Provide the (x, y) coordinate of the cell's center where the given text is located.  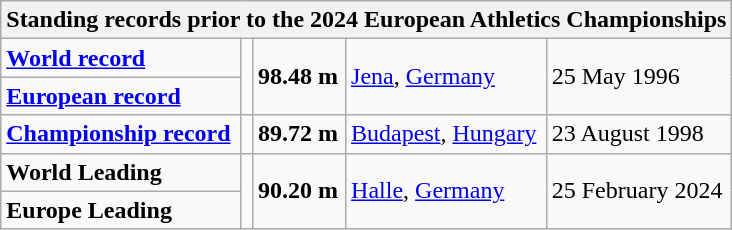
European record (121, 96)
89.72 m (300, 134)
Standing records prior to the 2024 European Athletics Championships (366, 20)
Championship record (121, 134)
25 May 1996 (639, 77)
World Leading (121, 172)
90.20 m (300, 191)
Jena, Germany (446, 77)
World record (121, 58)
Halle, Germany (446, 191)
Budapest, Hungary (446, 134)
98.48 m (300, 77)
25 February 2024 (639, 191)
23 August 1998 (639, 134)
Europe Leading (121, 210)
